Return the [X, Y] coordinate for the center point of the cell that contains the specified text.  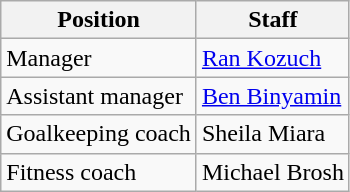
Goalkeeping coach [99, 134]
Assistant manager [99, 96]
Ben Binyamin [272, 96]
Michael Brosh [272, 172]
Position [99, 20]
Sheila Miara [272, 134]
Fitness coach [99, 172]
Manager [99, 58]
Staff [272, 20]
Ran Kozuch [272, 58]
